Extract the [X, Y] coordinate from the center of the cell holding the provided text.  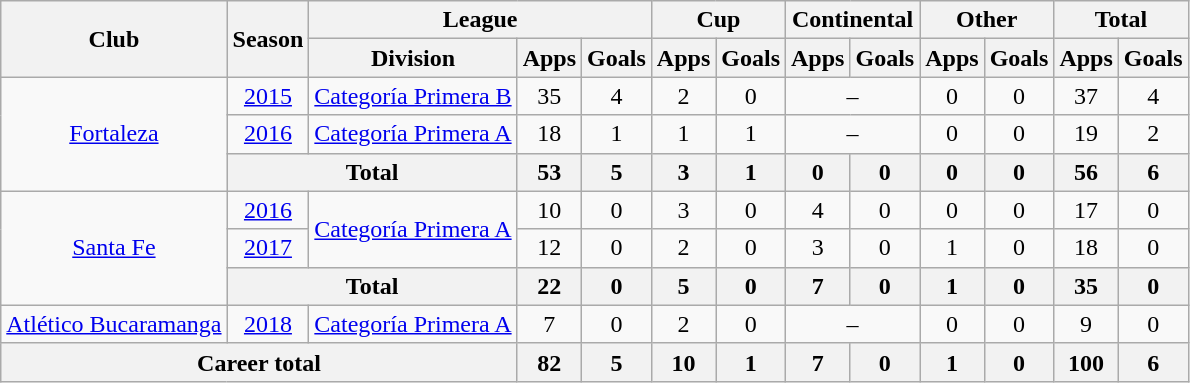
Fortaleza [114, 134]
League [480, 20]
Atlético Bucaramanga [114, 324]
37 [1086, 96]
Continental [853, 20]
12 [549, 248]
Division [413, 58]
19 [1086, 134]
Cup [718, 20]
17 [1086, 210]
56 [1086, 172]
82 [549, 362]
Club [114, 39]
22 [549, 286]
9 [1086, 324]
Career total [259, 362]
53 [549, 172]
Santa Fe [114, 248]
Categoría Primera B [413, 96]
Other [987, 20]
2017 [268, 248]
2018 [268, 324]
Season [268, 39]
100 [1086, 362]
2015 [268, 96]
